Detect which cell encompasses the target text, then output its [x, y] center coordinate. 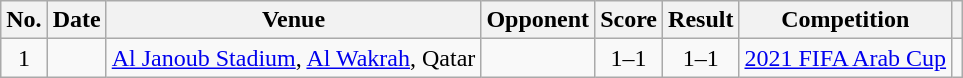
Competition [846, 20]
1 [24, 58]
No. [24, 20]
Opponent [538, 20]
Score [629, 20]
Date [76, 20]
2021 FIFA Arab Cup [846, 58]
Venue [294, 20]
Al Janoub Stadium, Al Wakrah, Qatar [294, 58]
Result [701, 20]
